Find where the given text appears and provide that cell's center as [X, Y] coordinate. 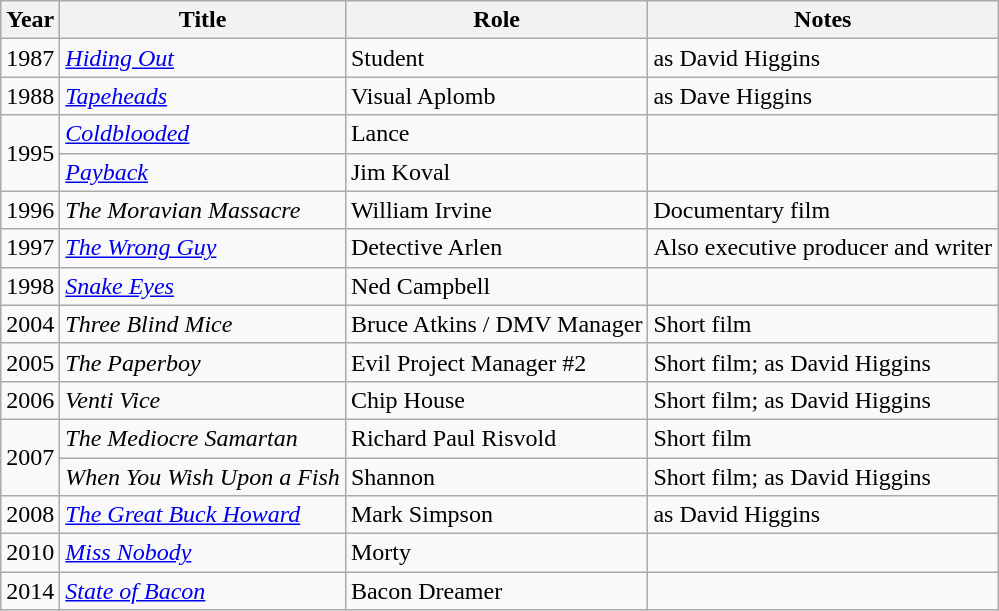
Morty [496, 553]
Miss Nobody [203, 553]
The Mediocre Samartan [203, 438]
Mark Simpson [496, 515]
Bacon Dreamer [496, 591]
Jim Koval [496, 172]
The Paperboy [203, 362]
1988 [30, 96]
as Dave Higgins [823, 96]
2004 [30, 324]
1987 [30, 58]
Visual Aplomb [496, 96]
1997 [30, 248]
2005 [30, 362]
The Wrong Guy [203, 248]
Notes [823, 20]
Also executive producer and writer [823, 248]
Coldblooded [203, 134]
2014 [30, 591]
State of Bacon [203, 591]
Detective Arlen [496, 248]
Three Blind Mice [203, 324]
Lance [496, 134]
2007 [30, 457]
Year [30, 20]
The Great Buck Howard [203, 515]
2010 [30, 553]
Snake Eyes [203, 286]
Tapeheads [203, 96]
Ned Campbell [496, 286]
Documentary film [823, 210]
Shannon [496, 477]
Bruce Atkins / DMV Manager [496, 324]
Role [496, 20]
1995 [30, 153]
Evil Project Manager #2 [496, 362]
Venti Vice [203, 400]
Hiding Out [203, 58]
Chip House [496, 400]
1998 [30, 286]
1996 [30, 210]
William Irvine [496, 210]
When You Wish Upon a Fish [203, 477]
The Moravian Massacre [203, 210]
Richard Paul Risvold [496, 438]
2006 [30, 400]
Title [203, 20]
Student [496, 58]
2008 [30, 515]
Payback [203, 172]
